Return (X, Y) of the center of cell containing provided text 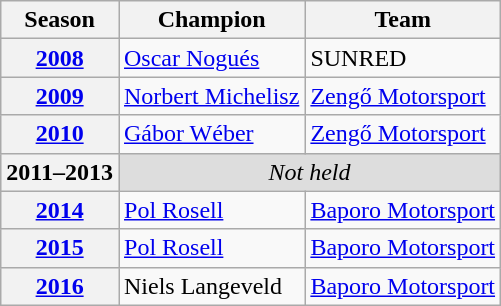
Niels Langeveld (211, 286)
2008 (60, 58)
Not held (309, 172)
Champion (211, 20)
2010 (60, 134)
2015 (60, 248)
2011–2013 (60, 172)
Season (60, 20)
SUNRED (403, 58)
Team (403, 20)
Norbert Michelisz (211, 96)
2016 (60, 286)
2014 (60, 210)
Gábor Wéber (211, 134)
2009 (60, 96)
Oscar Nogués (211, 58)
